Capture the cell that displays the provided text and extract its (X, Y) central coordinate. 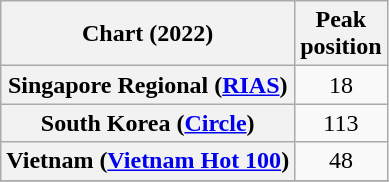
Vietnam (Vietnam Hot 100) (148, 161)
18 (341, 85)
South Korea (Circle) (148, 123)
48 (341, 161)
Chart (2022) (148, 34)
113 (341, 123)
Peakposition (341, 34)
Singapore Regional (RIAS) (148, 85)
